Provide the (x, y) coordinate of the cell's center where the given text is located.  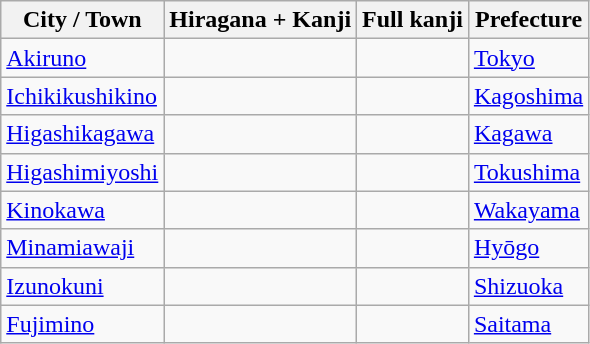
Shizuoka (528, 286)
Ichikikushikino (82, 96)
Full kanji (413, 20)
Kinokawa (82, 210)
Tokushima (528, 172)
Akiruno (82, 58)
Prefecture (528, 20)
Kagoshima (528, 96)
Higashikagawa (82, 134)
City / Town (82, 20)
Saitama (528, 324)
Hiragana + Kanji (260, 20)
Izunokuni (82, 286)
Tokyo (528, 58)
Hyōgo (528, 248)
Higashimiyoshi (82, 172)
Minamiawaji (82, 248)
Fujimino (82, 324)
Kagawa (528, 134)
Wakayama (528, 210)
